For the text-containing cell, return its midpoint in [X, Y] coordinate format. 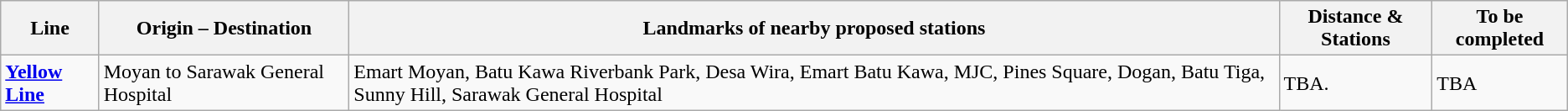
TBA. [1355, 82]
Yellow Line [50, 82]
Moyan to Sarawak General Hospital [224, 82]
Line [50, 29]
Landmarks of nearby proposed stations [814, 29]
Origin – Destination [224, 29]
Distance & Stations [1355, 29]
To be completed [1500, 29]
TBA [1500, 82]
Emart Moyan, Batu Kawa Riverbank Park, Desa Wira, Emart Batu Kawa, MJC, Pines Square, Dogan, Batu Tiga, Sunny Hill, Sarawak General Hospital [814, 82]
